Extract the (x, y) coordinate from the center of the cell holding the provided text.  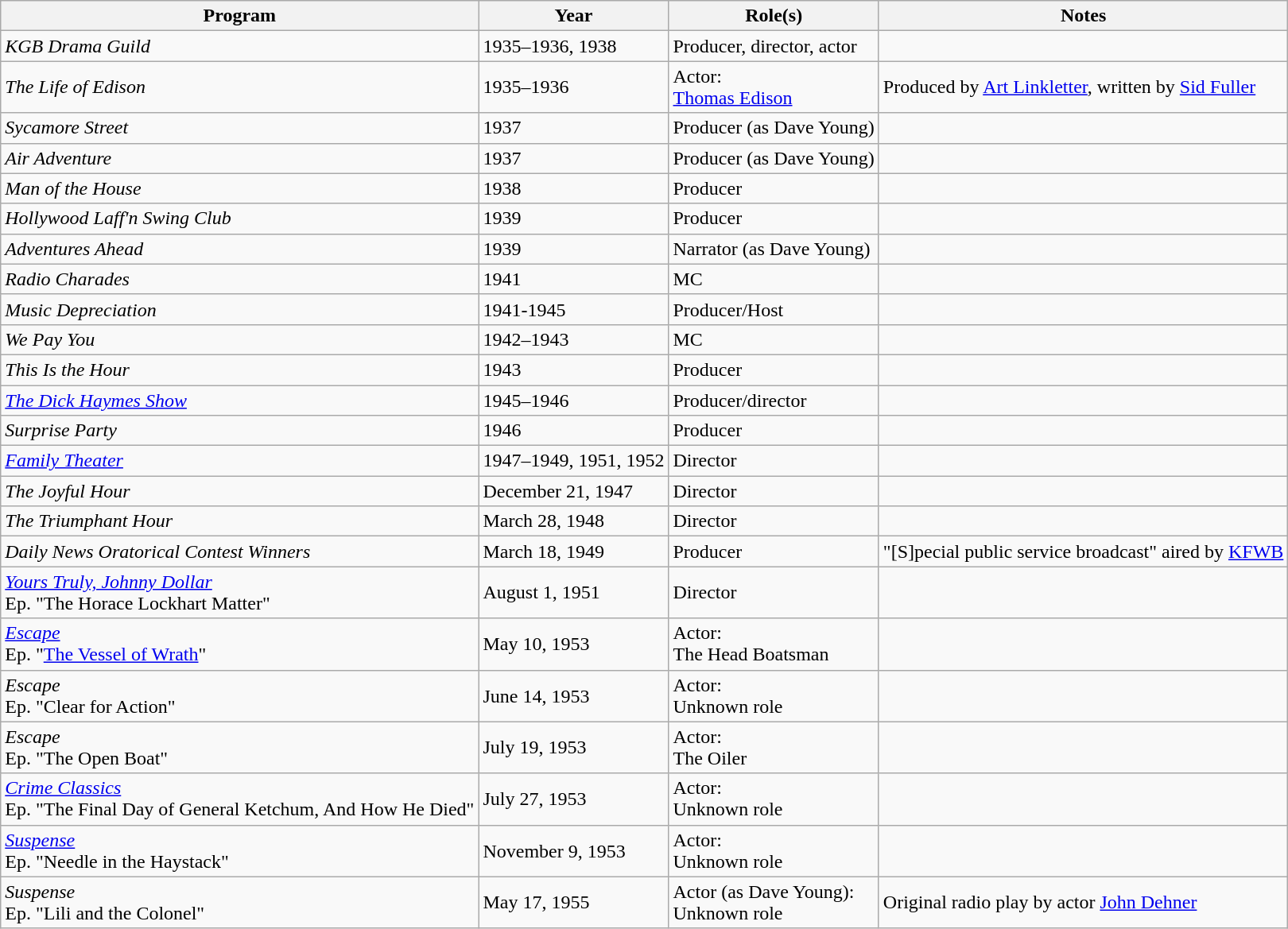
Daily News Oratorical Contest Winners (240, 552)
Actor (as Dave Young):Unknown role (774, 903)
1941 (574, 279)
Notes (1083, 16)
July 19, 1953 (574, 747)
July 27, 1953 (574, 799)
The Dick Haymes Show (240, 400)
Sycamore Street (240, 128)
SuspenseEp. "Needle in the Haystack" (240, 850)
Radio Charades (240, 279)
Original radio play by actor John Dehner (1083, 903)
Year (574, 16)
1945–1946 (574, 400)
1942–1943 (574, 339)
Yours Truly, Johnny DollarEp. "The Horace Lockhart Matter" (240, 593)
Role(s) (774, 16)
November 9, 1953 (574, 850)
Produced by Art Linkletter, written by Sid Fuller (1083, 87)
Family Theater (240, 461)
Adventures Ahead (240, 249)
Man of the House (240, 188)
1935–1936, 1938 (574, 46)
Narrator (as Dave Young) (774, 249)
March 18, 1949 (574, 552)
Air Adventure (240, 158)
Program (240, 16)
1941-1945 (574, 309)
The Joyful Hour (240, 491)
Producer/director (774, 400)
Actor:Thomas Edison (774, 87)
Producer, director, actor (774, 46)
SuspenseEp. "Lili and the Colonel" (240, 903)
August 1, 1951 (574, 593)
1935–1936 (574, 87)
EscapeEp. "Clear for Action" (240, 696)
We Pay You (240, 339)
"[S]pecial public service broadcast" aired by KFWB (1083, 552)
EscapeEp. "The Open Boat" (240, 747)
Crime ClassicsEp. "The Final Day of General Ketchum, And How He Died" (240, 799)
May 10, 1953 (574, 644)
1938 (574, 188)
December 21, 1947 (574, 491)
Music Depreciation (240, 309)
1946 (574, 431)
EscapeEp. "The Vessel of Wrath" (240, 644)
Actor:The Head Boatsman (774, 644)
June 14, 1953 (574, 696)
KGB Drama Guild (240, 46)
Actor:The Oiler (774, 747)
May 17, 1955 (574, 903)
Surprise Party (240, 431)
The Life of Edison (240, 87)
1947–1949, 1951, 1952 (574, 461)
This Is the Hour (240, 370)
Producer/Host (774, 309)
March 28, 1948 (574, 521)
The Triumphant Hour (240, 521)
Hollywood Laff'n Swing Club (240, 219)
1943 (574, 370)
